Search for the cell housing the specified text and yield its [x, y] center coordinate. 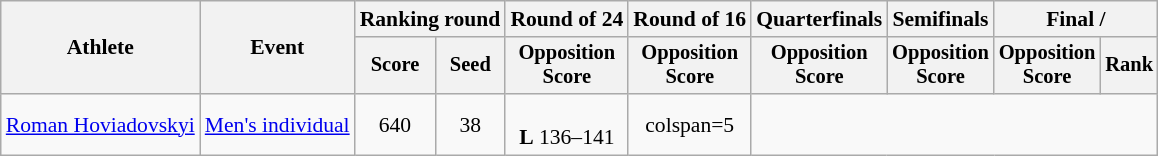
Quarterfinals [819, 19]
Round of 16 [690, 19]
38 [470, 124]
Semifinals [940, 19]
Roman Hoviadovskyi [100, 124]
640 [396, 124]
Round of 24 [566, 19]
colspan=5 [690, 124]
Rank [1129, 66]
Athlete [100, 48]
L 136–141 [566, 124]
Final / [1076, 19]
Men's individual [278, 124]
Score [396, 66]
Seed [470, 66]
Ranking round [430, 19]
Event [278, 48]
